Pinpoint the cell where the given text exists, returning its [X, Y] midpoint coordinate. 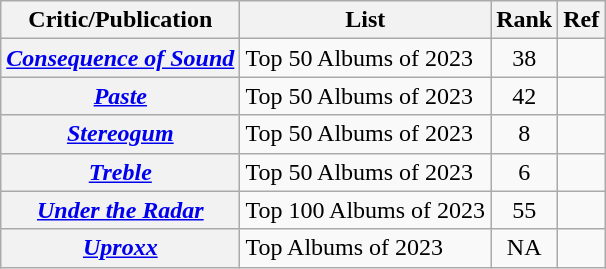
Top Albums of 2023 [366, 248]
Top 100 Albums of 2023 [366, 210]
Stereogum [120, 134]
Treble [120, 172]
Rank [524, 20]
Consequence of Sound [120, 58]
55 [524, 210]
Paste [120, 96]
Uproxx [120, 248]
Ref [582, 20]
8 [524, 134]
List [366, 20]
42 [524, 96]
6 [524, 172]
Critic/Publication [120, 20]
38 [524, 58]
NA [524, 248]
Under the Radar [120, 210]
